For the text-containing cell, return its midpoint in (X, Y) coordinate format. 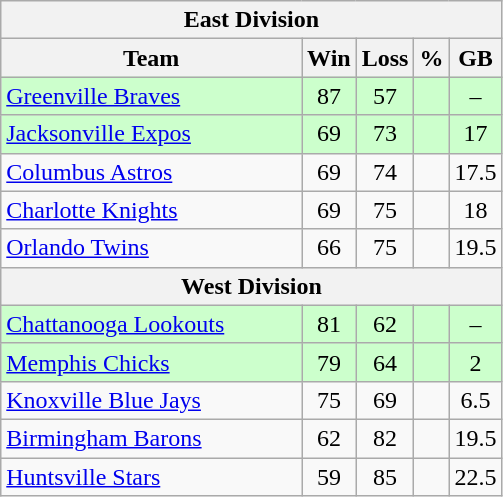
17 (476, 134)
66 (330, 248)
79 (330, 362)
17.5 (476, 172)
81 (330, 324)
6.5 (476, 400)
Huntsville Stars (152, 477)
73 (385, 134)
Win (330, 58)
2 (476, 362)
% (432, 58)
22.5 (476, 477)
Birmingham Barons (152, 438)
West Division (252, 286)
GB (476, 58)
Charlotte Knights (152, 210)
Team (152, 58)
Memphis Chicks (152, 362)
82 (385, 438)
64 (385, 362)
Orlando Twins (152, 248)
Jacksonville Expos (152, 134)
18 (476, 210)
East Division (252, 20)
85 (385, 477)
87 (330, 96)
74 (385, 172)
Greenville Braves (152, 96)
59 (330, 477)
Chattanooga Lookouts (152, 324)
57 (385, 96)
Knoxville Blue Jays (152, 400)
Columbus Astros (152, 172)
Loss (385, 58)
